Return the (X, Y) coordinate for the center point of the cell that contains the specified text.  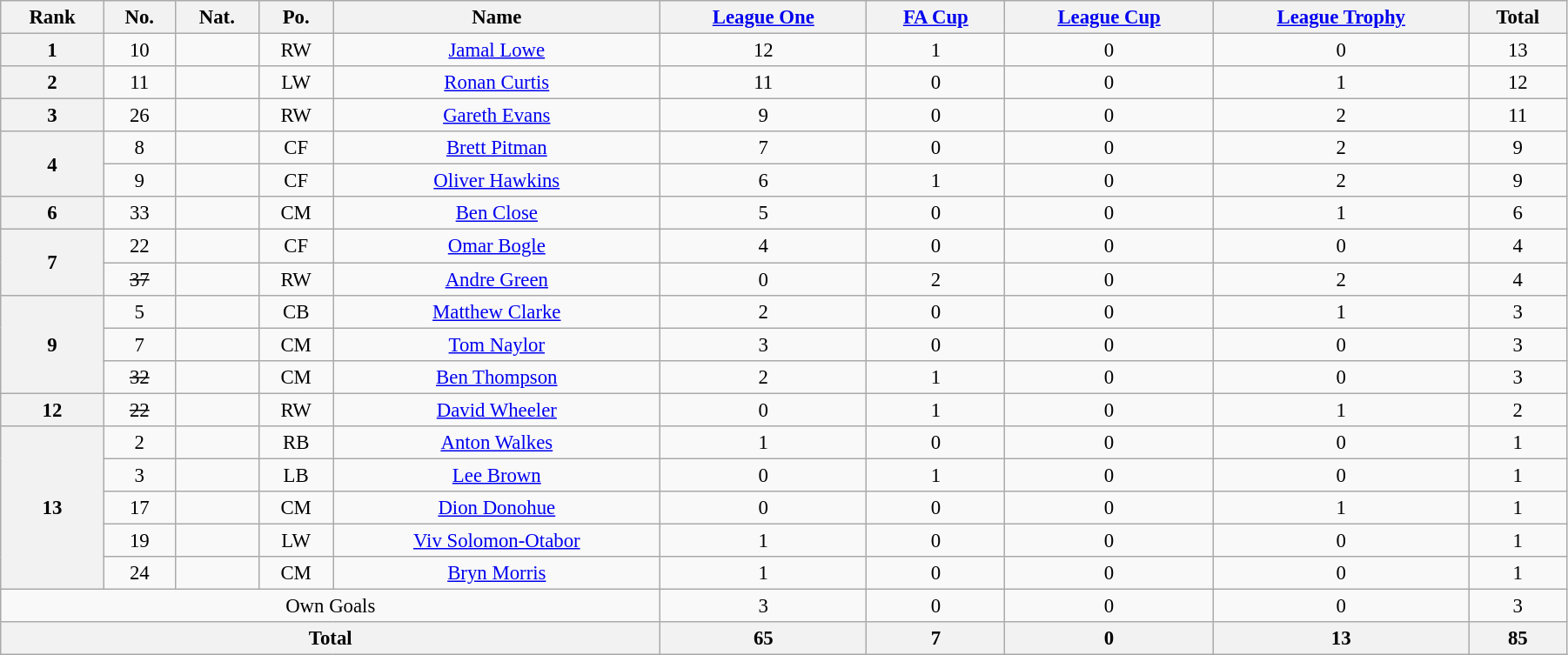
24 (139, 573)
CB (296, 311)
Jamal Lowe (497, 50)
65 (764, 638)
8 (139, 148)
10 (139, 50)
Andre Green (497, 279)
Name (497, 17)
League One (764, 17)
Ronan Curtis (497, 83)
League Cup (1109, 17)
Ben Close (497, 213)
17 (139, 508)
37 (139, 279)
Bryn Morris (497, 573)
LB (296, 475)
26 (139, 116)
32 (139, 377)
FA Cup (936, 17)
Omar Bogle (497, 246)
League Trophy (1341, 17)
Oliver Hawkins (497, 181)
Anton Walkes (497, 443)
Viv Solomon-Otabor (497, 540)
Matthew Clarke (497, 311)
Ben Thompson (497, 377)
Dion Donohue (497, 508)
Tom Naylor (497, 344)
85 (1518, 638)
Brett Pitman (497, 148)
Gareth Evans (497, 116)
19 (139, 540)
Nat. (217, 17)
Own Goals (331, 606)
No. (139, 17)
33 (139, 213)
Lee Brown (497, 475)
Po. (296, 17)
David Wheeler (497, 410)
RB (296, 443)
Rank (52, 17)
